Scan for the cell matching the given text and deliver its [x, y] coordinate at center. 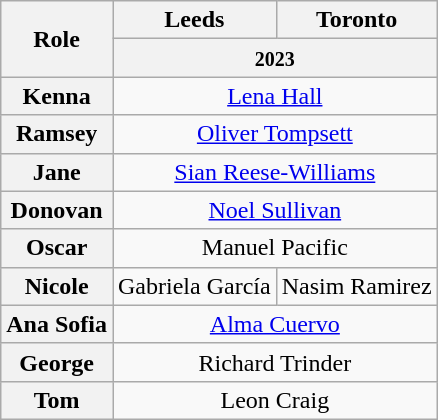
Nasim Ramirez [356, 286]
Noel Sullivan [274, 210]
Leeds [194, 20]
Donovan [57, 210]
Richard Trinder [274, 362]
Nicole [57, 286]
George [57, 362]
Role [57, 39]
Leon Craig [274, 400]
Toronto [356, 20]
Sian Reese-Williams [274, 172]
Jane [57, 172]
Ana Sofia [57, 324]
Manuel Pacific [274, 248]
Tom [57, 400]
Kenna [57, 96]
2023 [274, 58]
Gabriela García [194, 286]
Lena Hall [274, 96]
Ramsey [57, 134]
Oscar [57, 248]
Alma Cuervo [274, 324]
Oliver Tompsett [274, 134]
